Detect which cell encompasses the target text, then output its (X, Y) center coordinate. 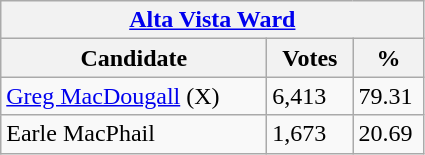
% (388, 58)
20.69 (388, 134)
Alta Vista Ward (212, 20)
1,673 (310, 134)
Votes (310, 58)
6,413 (310, 96)
Earle MacPhail (134, 134)
79.31 (388, 96)
Candidate (134, 58)
Greg MacDougall (X) (134, 96)
